For the text-containing cell, return its midpoint in (X, Y) coordinate format. 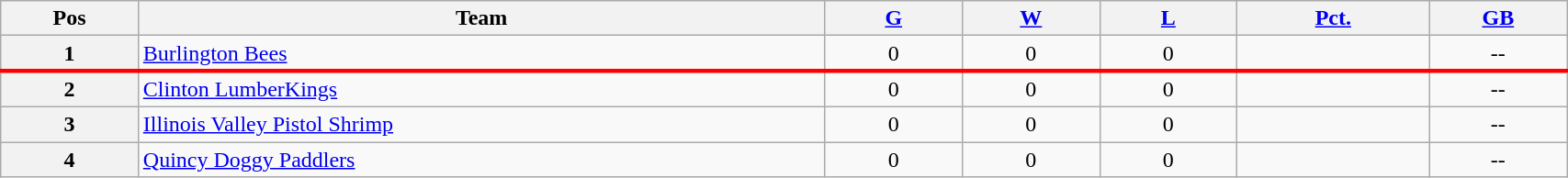
1 (70, 53)
Team (481, 18)
L (1168, 18)
G (894, 18)
GB (1498, 18)
Burlington Bees (481, 53)
Quincy Doggy Paddlers (481, 159)
2 (70, 89)
Illinois Valley Pistol Shrimp (481, 124)
W (1032, 18)
3 (70, 124)
Clinton LumberKings (481, 89)
Pos (70, 18)
4 (70, 159)
Pct. (1334, 18)
